From the cell containing the given text, extract its center point as [x, y] coordinate. 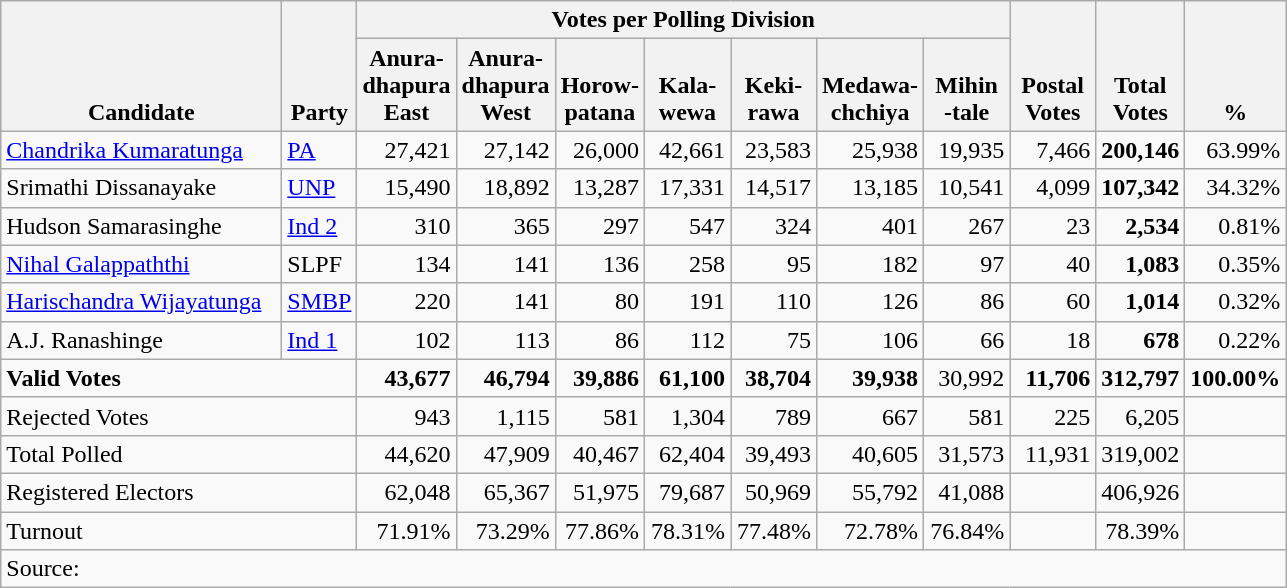
678 [1140, 340]
31,573 [967, 454]
406,926 [1140, 492]
136 [600, 264]
39,938 [870, 378]
18,892 [506, 188]
4,099 [1053, 188]
Horow-patana [600, 85]
66 [967, 340]
34.32% [1236, 188]
17,331 [687, 188]
13,185 [870, 188]
Mihin-tale [967, 85]
25,938 [870, 150]
6,205 [1140, 416]
0.35% [1236, 264]
PostalVotes [1053, 66]
Source: [644, 569]
Rejected Votes [179, 416]
106 [870, 340]
78.31% [687, 531]
0.32% [1236, 302]
SMBP [320, 302]
547 [687, 226]
46,794 [506, 378]
401 [870, 226]
Anura-dhapuraWest [506, 85]
Keki-rawa [773, 85]
40,467 [600, 454]
Srimathi Dissanayake [142, 188]
Valid Votes [179, 378]
312,797 [1140, 378]
200,146 [1140, 150]
Kala-wewa [687, 85]
1,115 [506, 416]
11,706 [1053, 378]
75 [773, 340]
1,014 [1140, 302]
Party [320, 66]
319,002 [1140, 454]
113 [506, 340]
297 [600, 226]
110 [773, 302]
182 [870, 264]
Total Votes [1140, 66]
Total Polled [179, 454]
Votes per Polling Division [684, 20]
324 [773, 226]
Nihal Galappaththi [142, 264]
11,931 [1053, 454]
Candidate [142, 66]
310 [406, 226]
134 [406, 264]
789 [773, 416]
27,421 [406, 150]
23 [1053, 226]
47,909 [506, 454]
23,583 [773, 150]
55,792 [870, 492]
365 [506, 226]
76.84% [967, 531]
62,048 [406, 492]
220 [406, 302]
39,493 [773, 454]
60 [1053, 302]
267 [967, 226]
15,490 [406, 188]
71.91% [406, 531]
77.86% [600, 531]
126 [870, 302]
80 [600, 302]
61,100 [687, 378]
102 [406, 340]
40,605 [870, 454]
112 [687, 340]
38,704 [773, 378]
Ind 1 [320, 340]
78.39% [1140, 531]
191 [687, 302]
Anura-dhapuraEast [406, 85]
PA [320, 150]
2,534 [1140, 226]
14,517 [773, 188]
13,287 [600, 188]
0.81% [1236, 226]
95 [773, 264]
10,541 [967, 188]
62,404 [687, 454]
72.78% [870, 531]
42,661 [687, 150]
79,687 [687, 492]
107,342 [1140, 188]
% [1236, 66]
Hudson Samarasinghe [142, 226]
51,975 [600, 492]
1,083 [1140, 264]
18 [1053, 340]
Ind 2 [320, 226]
30,992 [967, 378]
100.00% [1236, 378]
19,935 [967, 150]
Medawa-chchiya [870, 85]
97 [967, 264]
0.22% [1236, 340]
Turnout [179, 531]
1,304 [687, 416]
63.99% [1236, 150]
27,142 [506, 150]
Harischandra Wijayatunga [142, 302]
7,466 [1053, 150]
667 [870, 416]
44,620 [406, 454]
41,088 [967, 492]
26,000 [600, 150]
943 [406, 416]
65,367 [506, 492]
43,677 [406, 378]
Chandrika Kumaratunga [142, 150]
73.29% [506, 531]
40 [1053, 264]
50,969 [773, 492]
39,886 [600, 378]
225 [1053, 416]
77.48% [773, 531]
UNP [320, 188]
Registered Electors [179, 492]
A.J. Ranashinge [142, 340]
SLPF [320, 264]
258 [687, 264]
